Locate the cell with the specified text and output its (X, Y) center coordinate. 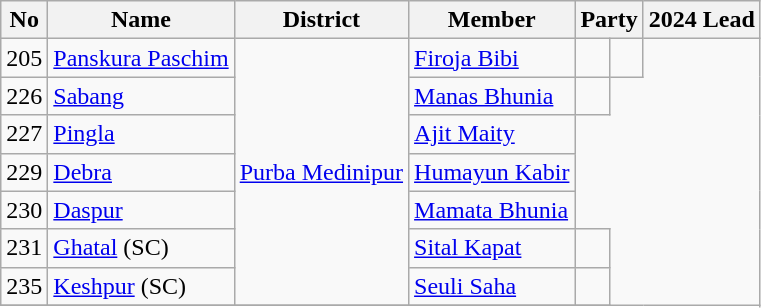
231 (24, 248)
Pingla (141, 134)
205 (24, 58)
Purba Medinipur (321, 172)
Sital Kapat (492, 248)
235 (24, 286)
Mamata Bhunia (492, 210)
Manas Bhunia (492, 96)
Seuli Saha (492, 286)
2024 Lead (702, 20)
No (24, 20)
Member (492, 20)
227 (24, 134)
229 (24, 172)
Name (141, 20)
Keshpur (SC) (141, 286)
Panskura Paschim (141, 58)
Daspur (141, 210)
Ajit Maity (492, 134)
District (321, 20)
Humayun Kabir (492, 172)
230 (24, 210)
Ghatal (SC) (141, 248)
Debra (141, 172)
Firoja Bibi (492, 58)
Sabang (141, 96)
226 (24, 96)
Party (609, 20)
